Capture the cell that displays the provided text and extract its [X, Y] central coordinate. 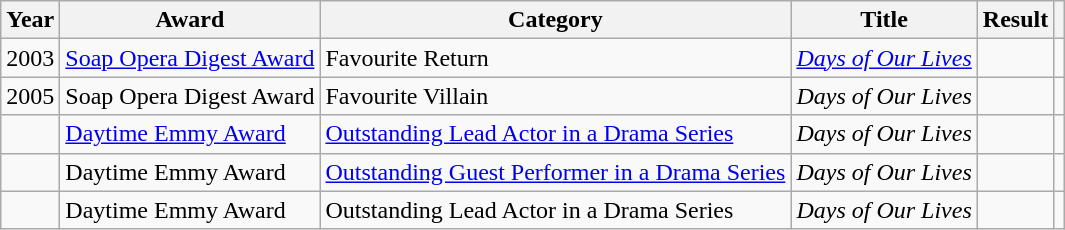
Outstanding Guest Performer in a Drama Series [556, 172]
Title [884, 20]
2005 [30, 96]
Year [30, 20]
Category [556, 20]
Favourite Villain [556, 96]
Favourite Return [556, 58]
Award [190, 20]
Result [1015, 20]
2003 [30, 58]
